Return [X, Y] of the center of cell containing provided text 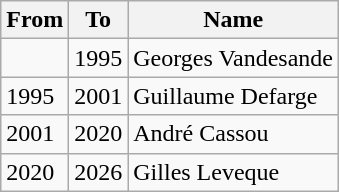
Georges Vandesande [234, 58]
Name [234, 20]
Gilles Leveque [234, 172]
To [98, 20]
From [35, 20]
2026 [98, 172]
Guillaume Defarge [234, 96]
André Cassou [234, 134]
